Determine the (X, Y) coordinate at the center of the cell enclosing the given text.  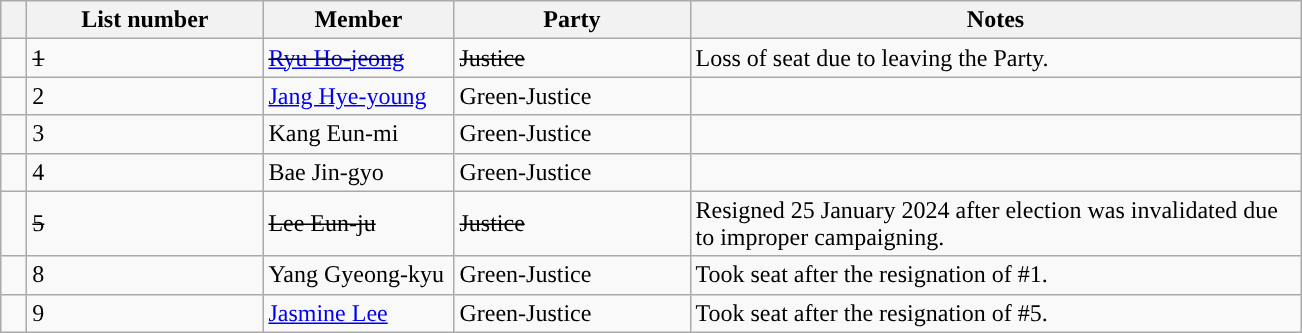
Took seat after the resignation of #5. (996, 313)
3 (145, 134)
8 (145, 275)
Party (572, 20)
2 (145, 96)
Took seat after the resignation of #1. (996, 275)
Notes (996, 20)
Jang Hye-young (358, 96)
Lee Eun-ju (358, 224)
5 (145, 224)
Resigned 25 January 2024 after election was invalidated due to improper campaigning. (996, 224)
Loss of seat due to leaving the Party. (996, 58)
Jasmine Lee (358, 313)
1 (145, 58)
Yang Gyeong-kyu (358, 275)
Kang Eun-mi (358, 134)
Ryu Ho-jeong (358, 58)
List number (145, 20)
4 (145, 172)
Bae Jin-gyo (358, 172)
Member (358, 20)
9 (145, 313)
